Identify which cell holds the provided text, then report its [X, Y] central coordinate. 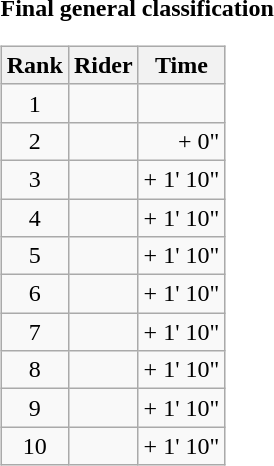
Rank [34, 65]
9 [34, 408]
Rider [103, 65]
1 [34, 103]
5 [34, 256]
10 [34, 446]
+ 0" [182, 141]
Time [182, 65]
4 [34, 217]
8 [34, 370]
7 [34, 332]
6 [34, 294]
3 [34, 179]
2 [34, 141]
